Locate the cell with the specified text and output its [X, Y] center coordinate. 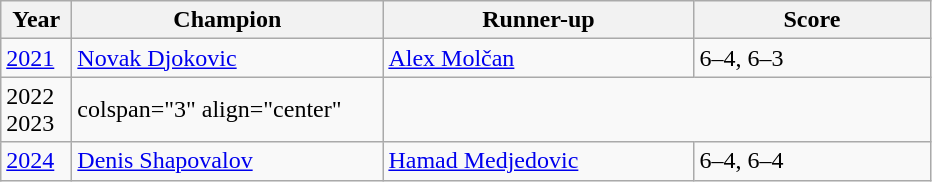
Runner-up [538, 20]
20222023 [36, 110]
6–4, 6–4 [812, 161]
Year [36, 20]
Hamad Medjedovic [538, 161]
2021 [36, 58]
colspan="3" align="center" [228, 110]
Denis Shapovalov [228, 161]
2024 [36, 161]
Champion [228, 20]
Alex Molčan [538, 58]
Score [812, 20]
6–4, 6–3 [812, 58]
Novak Djokovic [228, 58]
